Return [x, y] of the center of cell containing provided text 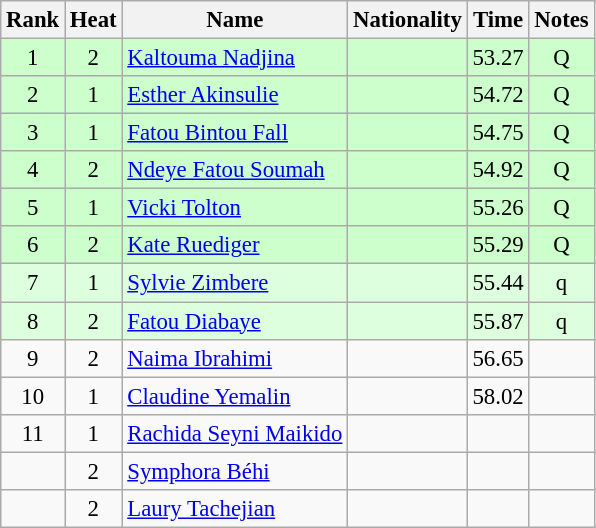
3 [33, 133]
Ndeye Fatou Soumah [235, 170]
Naima Ibrahimi [235, 358]
11 [33, 433]
58.02 [498, 396]
Rachida Seyni Maikido [235, 433]
55.29 [498, 245]
4 [33, 170]
7 [33, 283]
Fatou Diabaye [235, 321]
Heat [94, 20]
Time [498, 20]
Claudine Yemalin [235, 396]
Rank [33, 20]
Sylvie Zimbere [235, 283]
6 [33, 245]
Nationality [408, 20]
Laury Tachejian [235, 509]
54.75 [498, 133]
53.27 [498, 58]
Fatou Bintou Fall [235, 133]
55.26 [498, 208]
55.44 [498, 283]
55.87 [498, 321]
9 [33, 358]
Esther Akinsulie [235, 95]
5 [33, 208]
Notes [562, 20]
Kaltouma Nadjina [235, 58]
Vicki Tolton [235, 208]
Name [235, 20]
Kate Ruediger [235, 245]
8 [33, 321]
54.72 [498, 95]
56.65 [498, 358]
54.92 [498, 170]
10 [33, 396]
Symphora Béhi [235, 471]
